Output the (X, Y) coordinate of the center of the cell containing the given text.  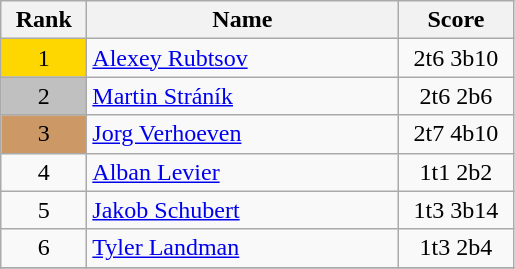
Rank (44, 20)
2t6 2b6 (456, 96)
4 (44, 172)
Score (456, 20)
1t1 2b2 (456, 172)
1 (44, 58)
2 (44, 96)
Alexey Rubtsov (242, 58)
Tyler Landman (242, 248)
Jorg Verhoeven (242, 134)
Martin Stráník (242, 96)
1t3 3b14 (456, 210)
Alban Levier (242, 172)
2t7 4b10 (456, 134)
5 (44, 210)
Name (242, 20)
2t6 3b10 (456, 58)
Jakob Schubert (242, 210)
1t3 2b4 (456, 248)
6 (44, 248)
3 (44, 134)
